Scan for the cell matching the given text and deliver its (X, Y) coordinate at center. 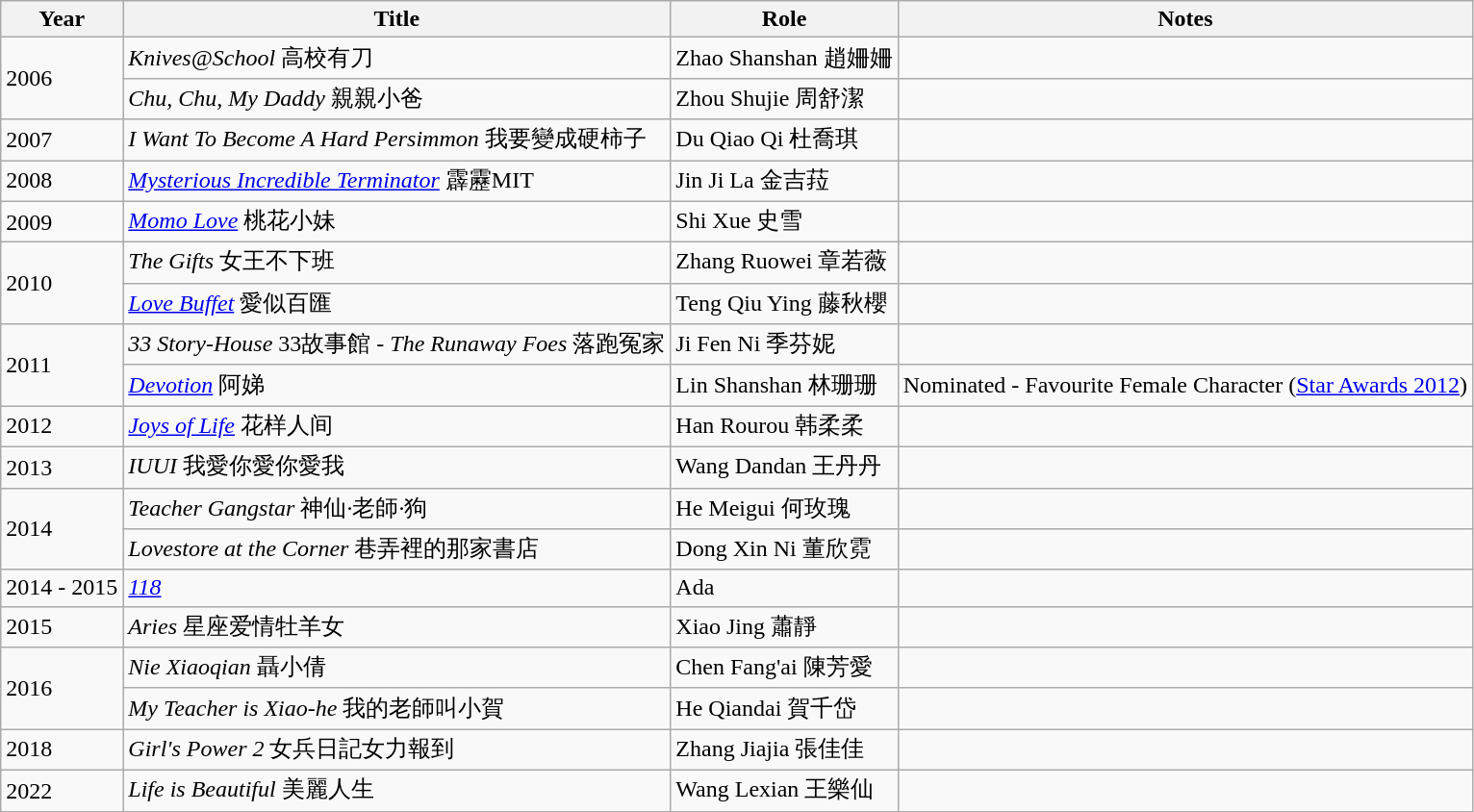
Chen Fang'ai 陳芳愛 (784, 668)
Joys of Life 花样人间 (396, 427)
Chu, Chu, My Daddy 親親小爸 (396, 98)
Teacher Gangstar 神仙·老師·狗 (396, 508)
Zhou Shujie 周舒潔 (784, 98)
Mysterious Incredible Terminator 霹靂MIT (396, 181)
He Qiandai 賀千岱 (784, 708)
33 Story-House 33故事館 - The Runaway Foes 落跑冤家 (396, 344)
2014 (62, 529)
Knives@School 高校有刀 (396, 58)
2008 (62, 181)
Nie Xiaoqian 聶小倩 (396, 668)
Wang Lexian 王樂仙 (784, 791)
Zhang Ruowei 章若薇 (784, 264)
The Gifts 女王不下班 (396, 264)
Notes (1185, 19)
Dong Xin Ni 董欣霓 (784, 550)
2012 (62, 427)
2010 (62, 283)
Jin Ji La 金吉菈 (784, 181)
118 (396, 588)
2018 (62, 750)
Shi Xue 史雪 (784, 221)
Lovestore at the Corner 巷弄裡的那家書店 (396, 550)
2013 (62, 468)
Ada (784, 588)
Han Rourou 韩柔柔 (784, 427)
Girl's Power 2 女兵日記女力報到 (396, 750)
2014 - 2015 (62, 588)
2016 (62, 689)
2022 (62, 791)
2007 (62, 140)
I Want To Become A Hard Persimmon 我要變成硬柿子 (396, 140)
2015 (62, 627)
Title (396, 19)
2009 (62, 221)
Devotion 阿娣 (396, 385)
Role (784, 19)
Zhao Shanshan 趙姍姍 (784, 58)
Year (62, 19)
Momo Love 桃花小妹 (396, 221)
2006 (62, 79)
Ji Fen Ni 季芬妮 (784, 344)
Nominated - Favourite Female Character (Star Awards 2012) (1185, 385)
Love Buffet 愛似百匯 (396, 304)
Wang Dandan 王丹丹 (784, 468)
2011 (62, 366)
Du Qiao Qi 杜喬琪 (784, 140)
Lin Shanshan 林珊珊 (784, 385)
Teng Qiu Ying 藤秋櫻 (784, 304)
Aries 星座爱情牡羊女 (396, 627)
IUUI 我愛你愛你愛我 (396, 468)
Life is Beautiful 美麗人生 (396, 791)
He Meigui 何玫瑰 (784, 508)
Xiao Jing 蕭靜 (784, 627)
Zhang Jiajia 張佳佳 (784, 750)
My Teacher is Xiao-he 我的老師叫小賀 (396, 708)
